For the text-containing cell, return its midpoint in [X, Y] coordinate format. 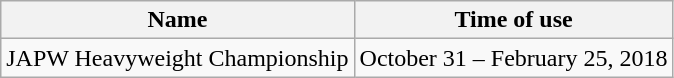
October 31 – February 25, 2018 [514, 58]
JAPW Heavyweight Championship [178, 58]
Time of use [514, 20]
Name [178, 20]
